Return (x, y) of the center of cell containing provided text 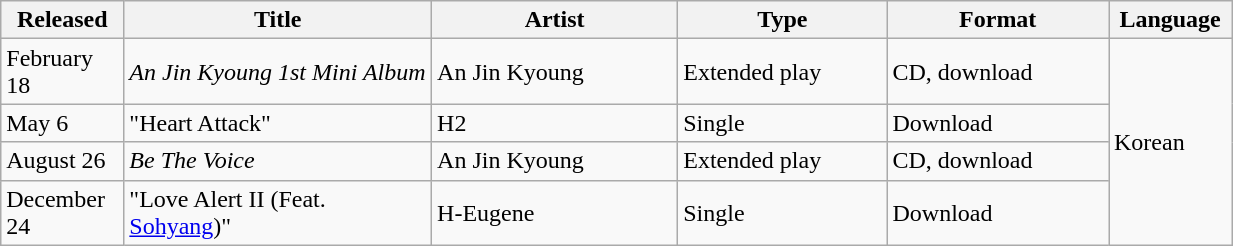
H-Eugene (555, 212)
"Love Alert II (Feat. Sohyang)" (278, 212)
Released (62, 20)
Type (782, 20)
Language (1170, 20)
December 24 (62, 212)
Korean (1170, 142)
An Jin Kyoung 1st Mini Album (278, 72)
Format (998, 20)
May 6 (62, 123)
Be The Voice (278, 161)
February 18 (62, 72)
"Heart Attack" (278, 123)
H2 (555, 123)
Artist (555, 20)
Title (278, 20)
August 26 (62, 161)
